Capture the cell that displays the provided text and extract its (X, Y) central coordinate. 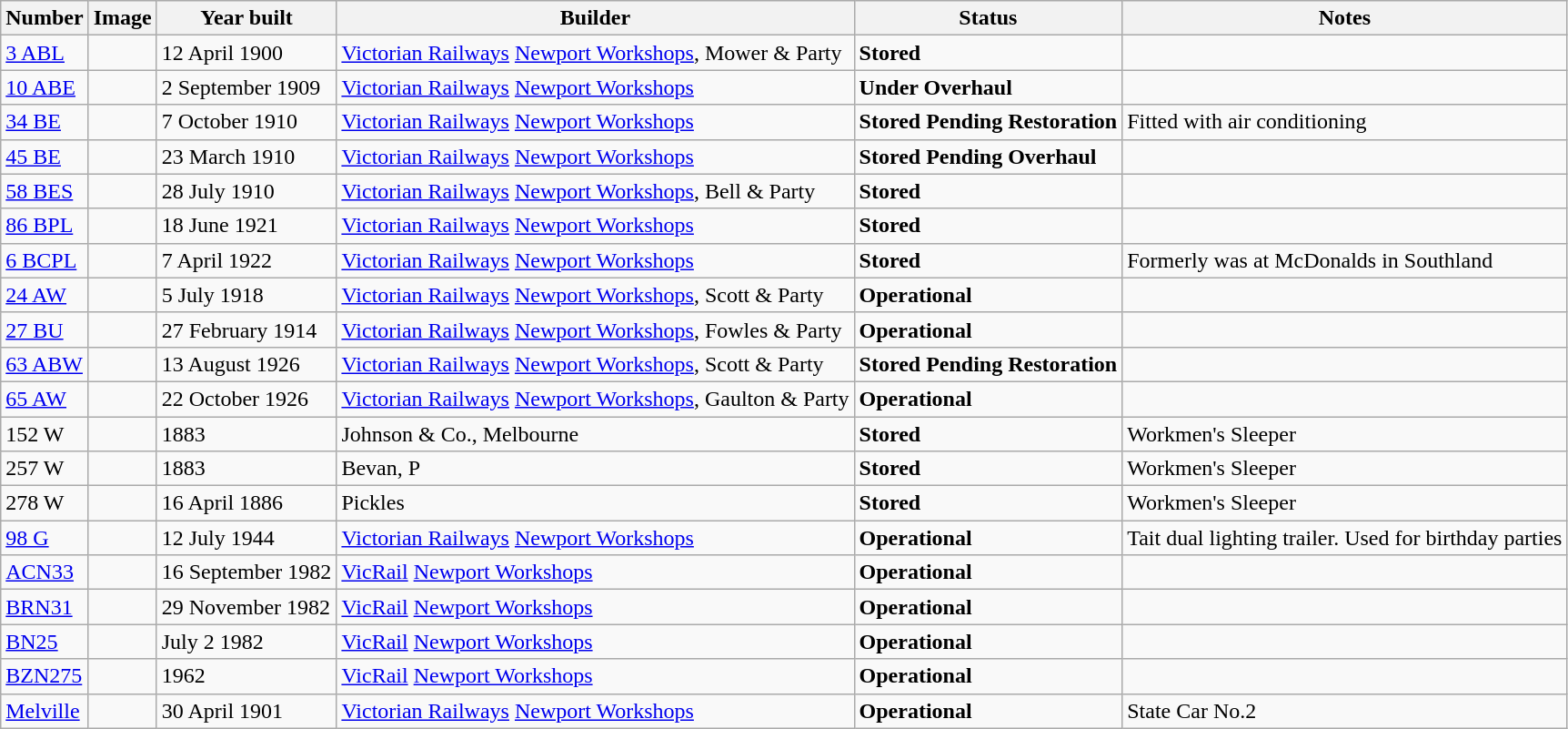
5 July 1918 (246, 295)
12 April 1900 (246, 53)
1962 (246, 676)
6 BCPL (45, 260)
257 W (45, 469)
BN25 (45, 642)
Under Overhaul (988, 87)
Fitted with air conditioning (1344, 122)
58 BES (45, 191)
Notes (1344, 18)
Stored Pending Overhaul (988, 157)
45 BE (45, 157)
27 BU (45, 329)
7 April 1922 (246, 260)
July 2 1982 (246, 642)
23 March 1910 (246, 157)
Tait dual lighting trailer. Used for birthday parties (1344, 538)
12 July 1944 (246, 538)
Number (45, 18)
Builder (595, 18)
16 September 1982 (246, 572)
7 October 1910 (246, 122)
Victorian Railways Newport Workshops, Gaulton & Party (595, 399)
30 April 1901 (246, 711)
27 February 1914 (246, 329)
98 G (45, 538)
65 AW (45, 399)
Status (988, 18)
278 W (45, 503)
Bevan, P (595, 469)
2 September 1909 (246, 87)
Formerly was at McDonalds in Southland (1344, 260)
State Car No.2 (1344, 711)
86 BPL (45, 226)
28 July 1910 (246, 191)
63 ABW (45, 364)
3 ABL (45, 53)
Melville (45, 711)
Image (122, 18)
Pickles (595, 503)
BZN275 (45, 676)
24 AW (45, 295)
Johnson & Co., Melbourne (595, 434)
BRN31 (45, 607)
29 November 1982 (246, 607)
Year built (246, 18)
Victorian Railways Newport Workshops, Bell & Party (595, 191)
Victorian Railways Newport Workshops, Mower & Party (595, 53)
18 June 1921 (246, 226)
13 August 1926 (246, 364)
16 April 1886 (246, 503)
22 October 1926 (246, 399)
10 ABE (45, 87)
34 BE (45, 122)
Victorian Railways Newport Workshops, Fowles & Party (595, 329)
152 W (45, 434)
ACN33 (45, 572)
